Find where the given text appears and provide that cell's center as (x, y) coordinate. 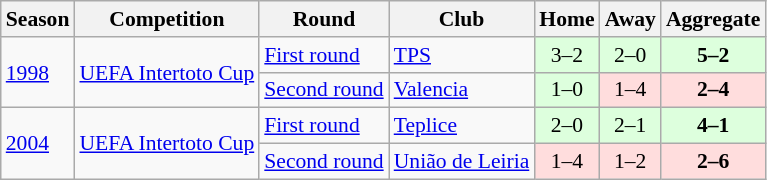
TPS (462, 55)
União de Leiria (462, 162)
Round (324, 19)
Season (38, 19)
1–2 (630, 162)
5–2 (713, 55)
2–6 (713, 162)
2–1 (630, 126)
Home (566, 19)
Away (630, 19)
Aggregate (713, 19)
Competition (166, 19)
Teplice (462, 126)
4–1 (713, 126)
1–0 (566, 90)
2–4 (713, 90)
3–2 (566, 55)
1998 (38, 72)
Club (462, 19)
2004 (38, 144)
Valencia (462, 90)
